Capture the cell that displays the provided text and extract its (x, y) central coordinate. 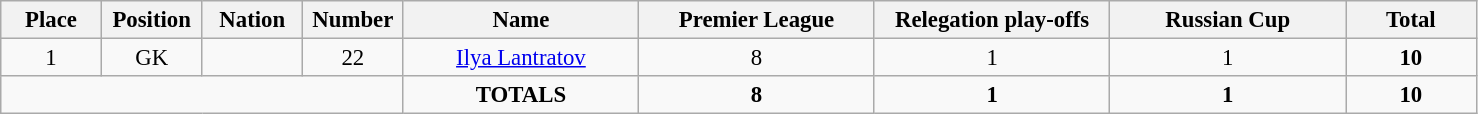
Total (1412, 20)
Relegation play-offs (992, 20)
GK (152, 58)
Nation (252, 20)
TOTALS (521, 95)
22 (354, 58)
Number (354, 20)
Place (52, 20)
Name (521, 20)
Position (152, 20)
Russian Cup (1228, 20)
Premier League (757, 20)
Ilya Lantratov (521, 58)
